Extract the [x, y] coordinate from the center of the cell holding the provided text.  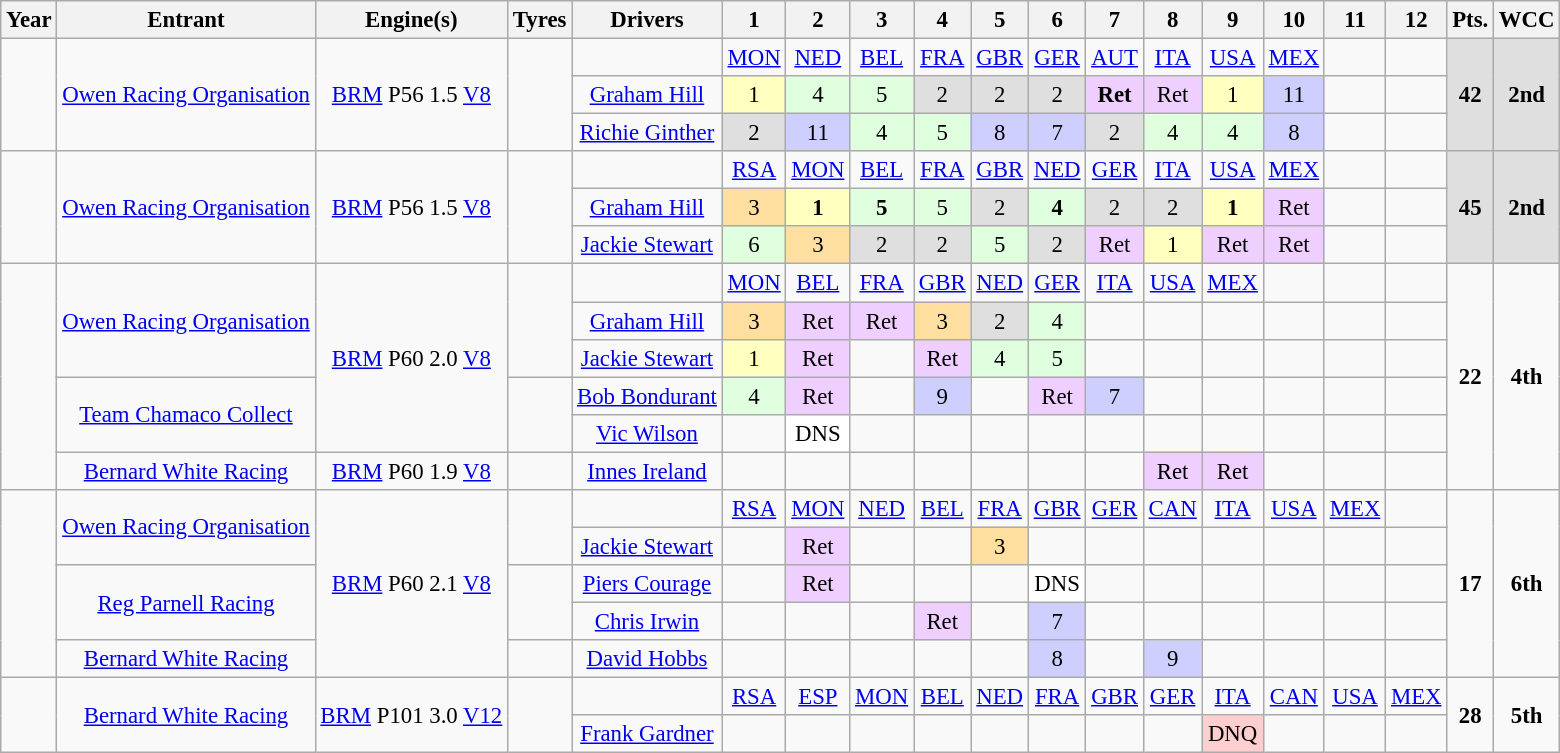
Reg Parnell Racing [186, 602]
22 [1470, 377]
BRM P101 3.0 V12 [411, 716]
Team Chamaco Collect [186, 414]
Frank Gardner [647, 734]
Chris Irwin [647, 621]
Tyres [540, 20]
4th [1527, 377]
28 [1470, 716]
Piers Courage [647, 584]
6th [1527, 584]
10 [1294, 20]
WCC [1527, 20]
ESP [818, 697]
Richie Ginther [647, 133]
Innes Ireland [647, 471]
12 [1416, 20]
Entrant [186, 20]
Vic Wilson [647, 433]
DNQ [1232, 734]
17 [1470, 584]
Engine(s) [411, 20]
David Hobbs [647, 659]
42 [1470, 96]
Drivers [647, 20]
5th [1527, 716]
AUT [1114, 58]
45 [1470, 208]
BRM P60 1.9 V8 [411, 471]
BRM P60 2.1 V8 [411, 584]
Year [29, 20]
Pts. [1470, 20]
Bob Bondurant [647, 396]
BRM P60 2.0 V8 [411, 358]
